From the cell containing the given text, extract its center point as [X, Y] coordinate. 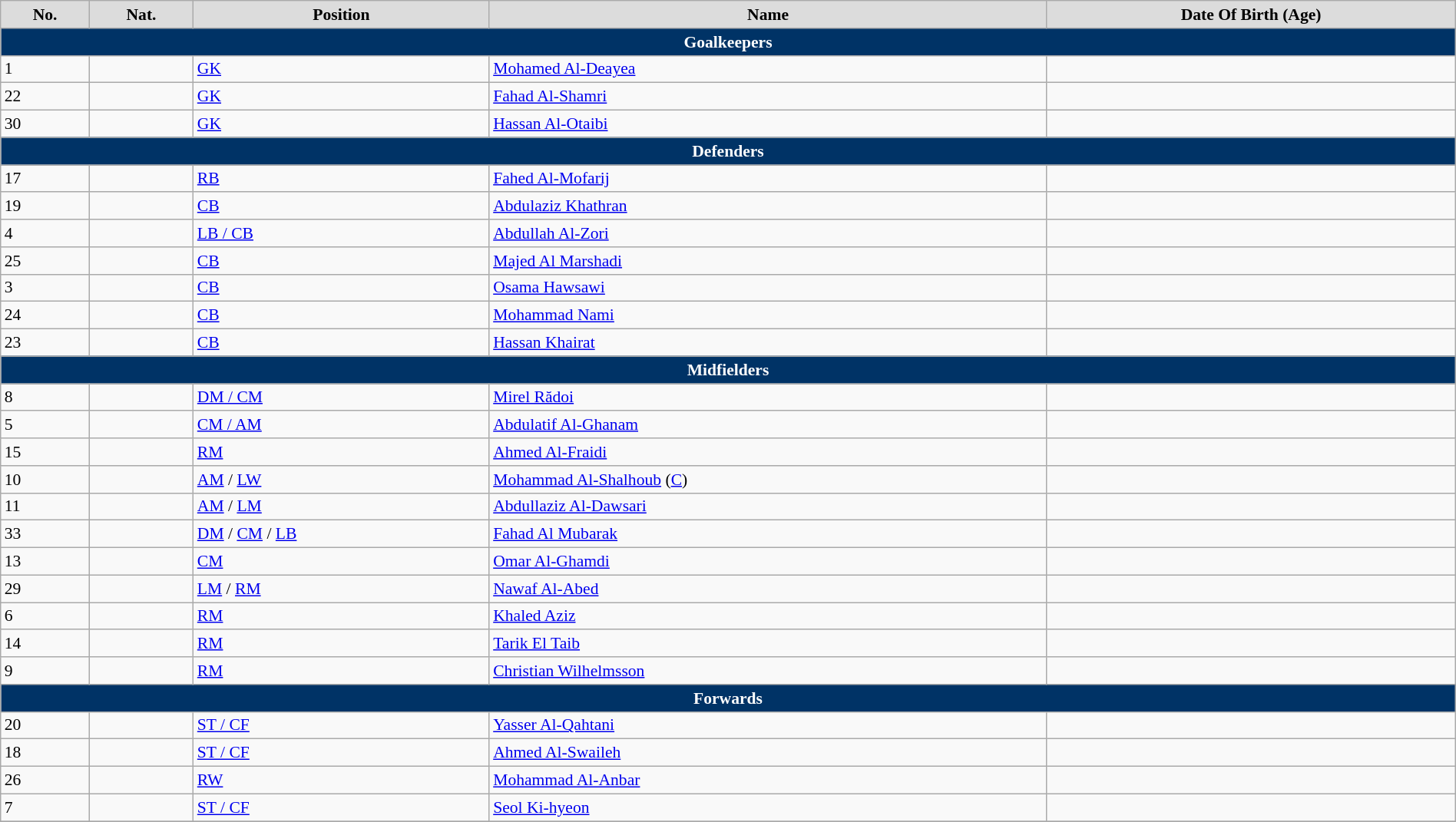
Omar Al-Ghamdi [768, 562]
22 [45, 97]
Ahmed Al-Fraidi [768, 452]
Mohammad Al-Anbar [768, 781]
24 [45, 315]
Date Of Birth (Age) [1251, 15]
Hassan Khairat [768, 343]
10 [45, 480]
18 [45, 753]
Defenders [728, 151]
20 [45, 725]
Tarik El Taib [768, 644]
Abdulatif Al-Ghanam [768, 425]
1 [45, 69]
Nat. [141, 15]
AM / LW [341, 480]
17 [45, 179]
Abdullaziz Al-Dawsari [768, 507]
13 [45, 562]
5 [45, 425]
33 [45, 534]
RB [341, 179]
Majed Al Marshadi [768, 261]
Position [341, 15]
Fahad Al Mubarak [768, 534]
AM / LM [341, 507]
14 [45, 644]
Osama Hawsawi [768, 288]
Yasser Al-Qahtani [768, 725]
Nawaf Al-Abed [768, 589]
9 [45, 671]
Forwards [728, 698]
7 [45, 807]
Christian Wilhelmsson [768, 671]
Midfielders [728, 370]
Hassan Al-Otaibi [768, 124]
LM / RM [341, 589]
Mohamed Al-Deayea [768, 69]
Ahmed Al-Swaileh [768, 753]
Abdulaziz Khathran [768, 206]
Fahad Al-Shamri [768, 97]
8 [45, 398]
Mohammad Nami [768, 315]
29 [45, 589]
Goalkeepers [728, 42]
RW [341, 781]
LB / CB [341, 233]
11 [45, 507]
DM / CM / LB [341, 534]
CM / AM [341, 425]
25 [45, 261]
Seol Ki-hyeon [768, 807]
Khaled Aziz [768, 616]
No. [45, 15]
4 [45, 233]
DM / CM [341, 398]
19 [45, 206]
3 [45, 288]
15 [45, 452]
Abdullah Al-Zori [768, 233]
6 [45, 616]
Fahed Al-Mofarij [768, 179]
30 [45, 124]
Name [768, 15]
Mohammad Al-Shalhoub (C) [768, 480]
Mirel Rădoi [768, 398]
23 [45, 343]
26 [45, 781]
CM [341, 562]
